Pinpoint the cell where the given text exists, returning its [X, Y] midpoint coordinate. 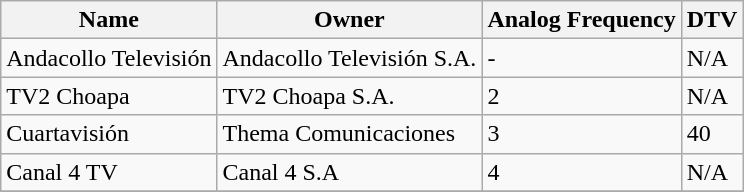
TV2 Choapa [109, 96]
Thema Comunicaciones [350, 134]
Canal 4 S.A [350, 172]
Owner [350, 20]
Canal 4 TV [109, 172]
40 [712, 134]
Cuartavisión [109, 134]
Name [109, 20]
3 [582, 134]
TV2 Choapa S.A. [350, 96]
DTV [712, 20]
Andacollo Televisión [109, 58]
2 [582, 96]
Analog Frequency [582, 20]
- [582, 58]
Andacollo Televisión S.A. [350, 58]
4 [582, 172]
